Provide the [X, Y] coordinate of the cell's center where the given text is located.  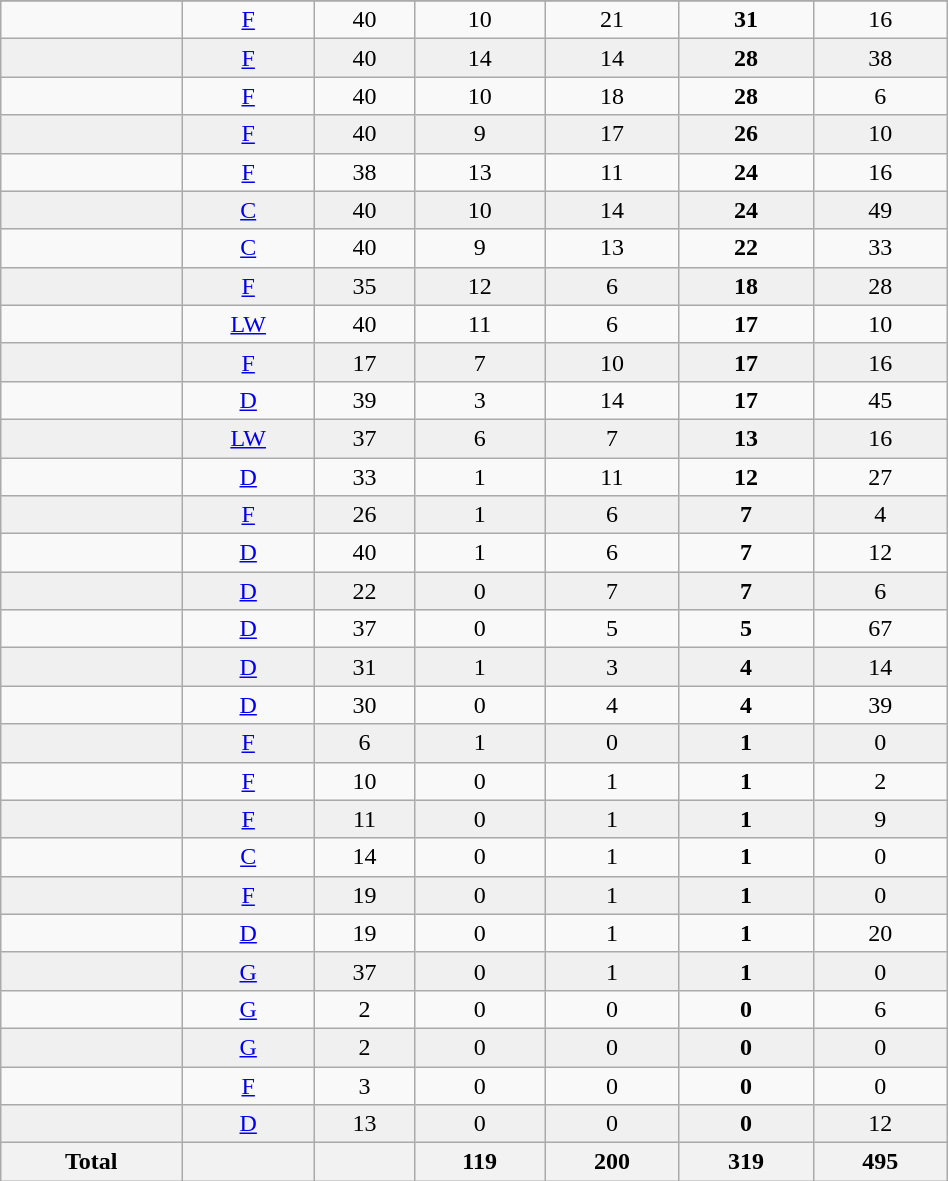
27 [880, 477]
67 [880, 629]
45 [880, 400]
319 [746, 1162]
20 [880, 933]
Total [92, 1162]
495 [880, 1162]
119 [479, 1162]
200 [612, 1162]
35 [365, 286]
49 [880, 210]
30 [365, 705]
21 [612, 20]
